Return (x, y) of the center of cell containing provided text 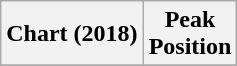
Chart (2018) (72, 34)
Peak Position (190, 34)
